Find where the given text appears and provide that cell's center as [X, Y] coordinate. 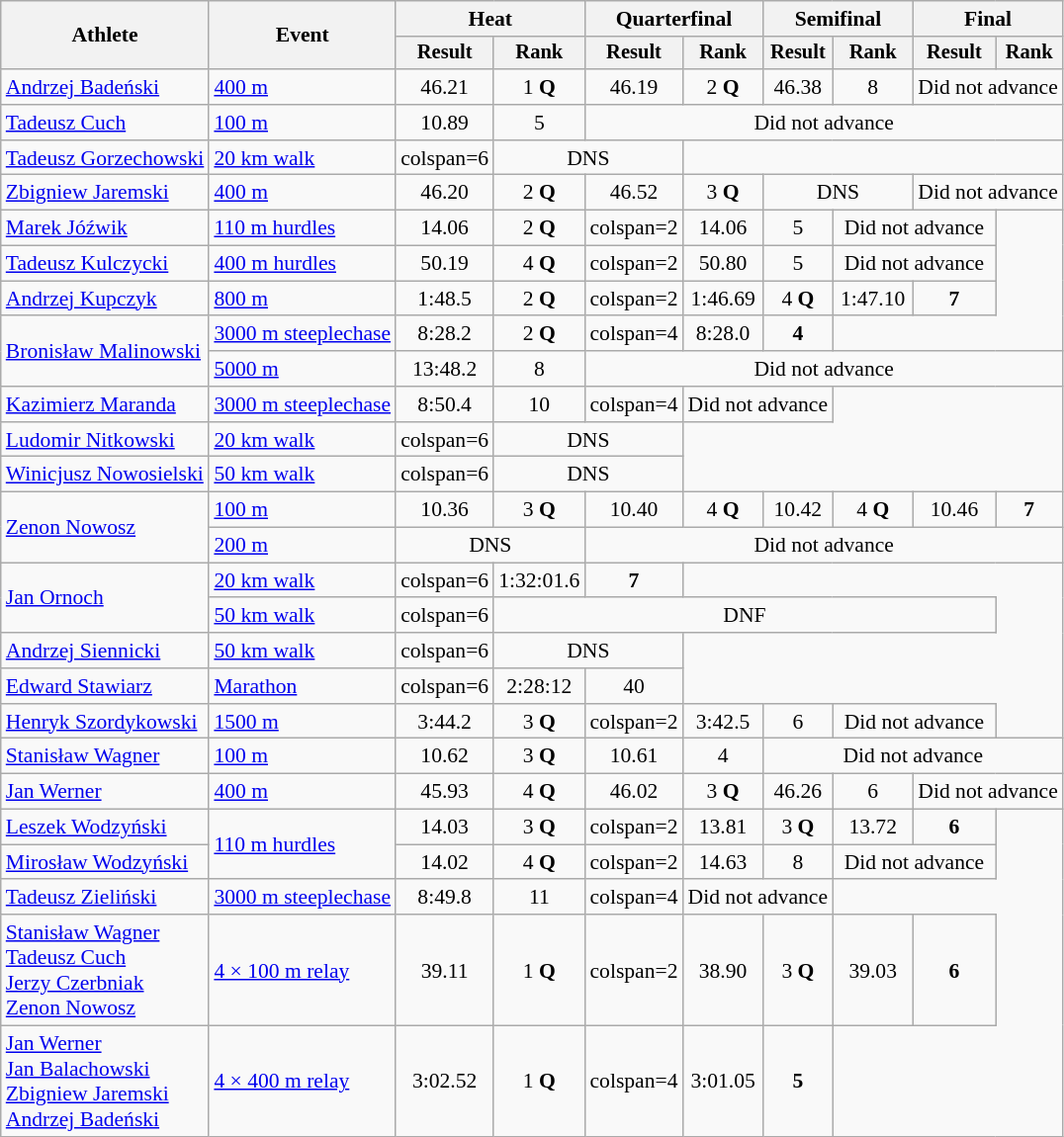
Quarterfinal [673, 19]
10.40 [633, 510]
Jan WernerJan BalachowskiZbigniew JaremskiAndrzej Badeński [105, 1082]
Jan Ornoch [105, 597]
Tadeusz Zieliński [105, 898]
Zbigniew Jaremski [105, 193]
Stanisław WagnerTadeusz Cuch Jerzy CzerbniakZenon Nowosz [105, 970]
Heat [490, 19]
Henryk Szordykowski [105, 722]
4 × 400 m relay [303, 1082]
Edward Stawiarz [105, 686]
Marathon [303, 686]
Event [303, 36]
3:01.05 [724, 1082]
Marek Jóźwik [105, 228]
46.02 [633, 792]
14.02 [445, 862]
8:50.4 [445, 404]
39.11 [445, 970]
Athlete [105, 36]
5000 m [303, 369]
3:44.2 [445, 722]
Andrzej Kupczyk [105, 299]
Stanisław Wagner [105, 756]
13.81 [724, 828]
14.03 [445, 828]
46.19 [633, 87]
46.38 [798, 87]
13:48.2 [445, 369]
1:32:01.6 [539, 580]
Tadeusz Cuch [105, 123]
2:28:12 [539, 686]
10.61 [633, 756]
10.89 [445, 123]
4 × 100 m relay [303, 970]
1:46.69 [724, 299]
8:28.2 [445, 334]
10.46 [953, 510]
10.36 [445, 510]
50.19 [445, 264]
46.52 [633, 193]
46.20 [445, 193]
1:47.10 [872, 299]
Tadeusz Gorzechowski [105, 158]
800 m [303, 299]
45.93 [445, 792]
1:48.5 [445, 299]
8:28.0 [724, 334]
40 [633, 686]
38.90 [724, 970]
Kazimierz Maranda [105, 404]
Andrzej Badeński [105, 87]
DNF [744, 616]
Winicjusz Nowosielski [105, 475]
Leszek Wodzyński [105, 828]
10.42 [798, 510]
50.80 [724, 264]
10.62 [445, 756]
Final [988, 19]
Tadeusz Kulczycki [105, 264]
1500 m [303, 722]
46.26 [798, 792]
Zenon Nowosz [105, 528]
Bronisław Malinowski [105, 352]
10 [539, 404]
46.21 [445, 87]
14.63 [724, 862]
3:42.5 [724, 722]
11 [539, 898]
Andrzej Siennicki [105, 651]
3:02.52 [445, 1082]
400 m hurdles [303, 264]
Ludomir Nitkowski [105, 440]
Mirosław Wodzyński [105, 862]
8:49.8 [445, 898]
Jan Werner [105, 792]
Semifinal [839, 19]
200 m [303, 546]
39.03 [872, 970]
13.72 [872, 828]
